Locate the cell with the specified text and output its [X, Y] center coordinate. 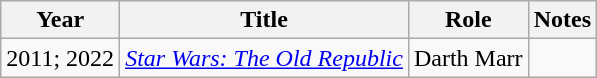
Year [60, 20]
Notes [562, 20]
2011; 2022 [60, 58]
Title [264, 20]
Role [468, 20]
Darth Marr [468, 58]
Star Wars: The Old Republic [264, 58]
